Pinpoint the cell where the given text exists, returning its [X, Y] midpoint coordinate. 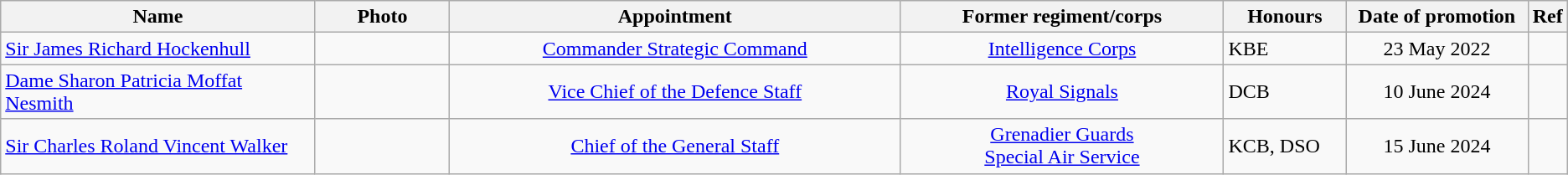
Dame Sharon Patricia Moffat Nesmith [157, 92]
Photo [382, 17]
KBE [1285, 49]
Commander Strategic Command [675, 49]
23 May 2022 [1437, 49]
KCB, DSO [1285, 146]
Sir Charles Roland Vincent Walker [157, 146]
Name [157, 17]
Intelligence Corps [1062, 49]
Honours [1285, 17]
Former regiment/corps [1062, 17]
Ref [1548, 17]
10 June 2024 [1437, 92]
Vice Chief of the Defence Staff [675, 92]
Sir James Richard Hockenhull [157, 49]
Royal Signals [1062, 92]
Grenadier Guards Special Air Service [1062, 146]
Chief of the General Staff [675, 146]
Appointment [675, 17]
Date of promotion [1437, 17]
15 June 2024 [1437, 146]
DCB [1285, 92]
